Provide the [X, Y] coordinate of the cell's center where the given text is located.  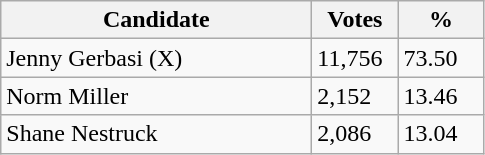
2,086 [355, 134]
2,152 [355, 96]
Candidate [156, 20]
11,756 [355, 58]
13.46 [441, 96]
Norm Miller [156, 96]
Jenny Gerbasi (X) [156, 58]
13.04 [441, 134]
73.50 [441, 58]
Shane Nestruck [156, 134]
Votes [355, 20]
% [441, 20]
